Detect which cell encompasses the target text, then output its (x, y) center coordinate. 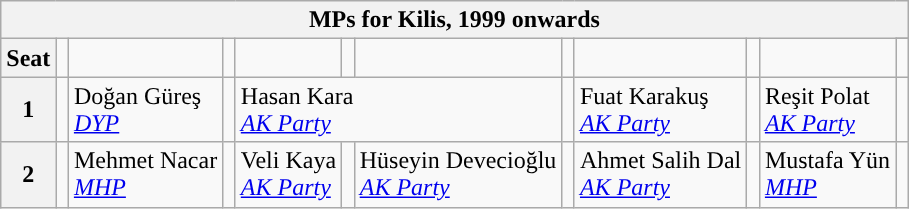
Ahmet Salih DalAK Party (660, 174)
Seat (28, 58)
Doğan GüreşDYP (145, 110)
1 (28, 110)
Reşit PolatAK Party (827, 110)
Hasan KaraAK Party (398, 110)
Mustafa YünMHP (827, 174)
Hüseyin DevecioğluAK Party (458, 174)
Fuat KarakuşAK Party (660, 110)
Mehmet NacarMHP (145, 174)
2 (28, 174)
Veli KayaAK Party (288, 174)
MPs for Kilis, 1999 onwards (454, 20)
